Identify which cell holds the provided text, then report its [X, Y] central coordinate. 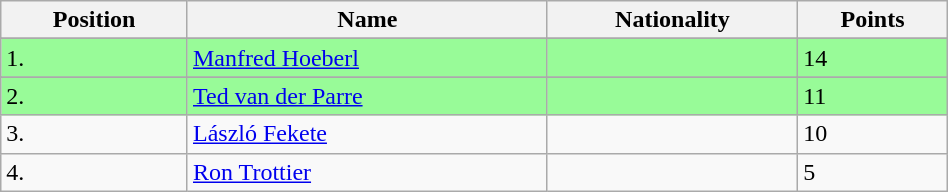
1. [94, 58]
11 [873, 96]
Points [873, 20]
4. [94, 172]
3. [94, 134]
László Fekete [367, 134]
Nationality [672, 20]
Position [94, 20]
14 [873, 58]
Manfred Hoeberl [367, 58]
Ron Trottier [367, 172]
2. [94, 96]
Name [367, 20]
10 [873, 134]
5 [873, 172]
Ted van der Parre [367, 96]
